Locate the cell with the specified text and output its [x, y] center coordinate. 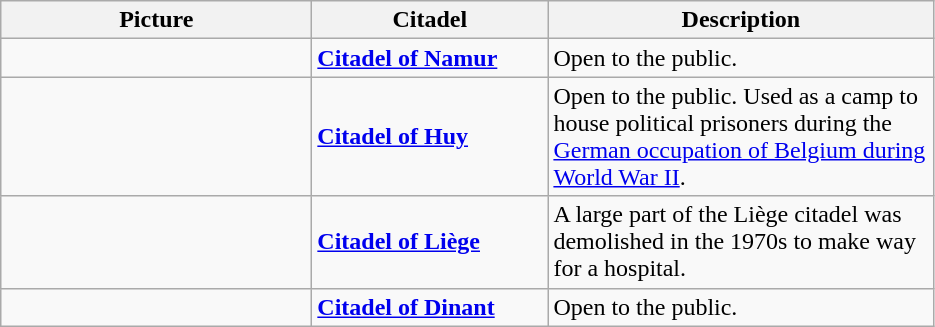
Picture [156, 20]
A large part of the Liège citadel was demolished in the 1970s to make way for a hospital. [741, 242]
Citadel [430, 20]
Open to the public. Used as a camp to house political prisoners during the German occupation of Belgium during World War II. [741, 136]
Citadel of Liège [430, 242]
Citadel of Namur [430, 58]
Citadel of Dinant [430, 307]
Description [741, 20]
Citadel of Huy [430, 136]
